Output the (X, Y) coordinate of the center of the cell containing the given text.  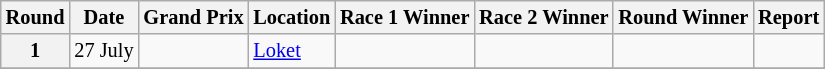
27 July (104, 51)
1 (36, 51)
Date (104, 17)
Round (36, 17)
Report (788, 17)
Grand Prix (193, 17)
Round Winner (683, 17)
Race 1 Winner (404, 17)
Location (292, 17)
Loket (292, 51)
Race 2 Winner (544, 17)
